Identify which cell holds the provided text, then report its [X, Y] central coordinate. 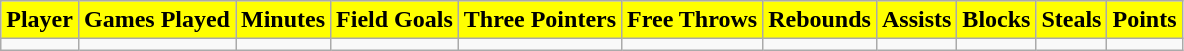
Minutes [284, 20]
Rebounds [820, 20]
Points [1144, 20]
Games Played [156, 20]
Blocks [996, 20]
Field Goals [395, 20]
Free Throws [692, 20]
Player [40, 20]
Three Pointers [540, 20]
Steals [1072, 20]
Assists [916, 20]
